Search for the cell housing the specified text and yield its (X, Y) center coordinate. 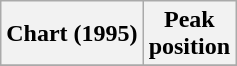
Chart (1995) (72, 34)
Peakposition (189, 34)
